Find where the given text appears and provide that cell's center as [X, Y] coordinate. 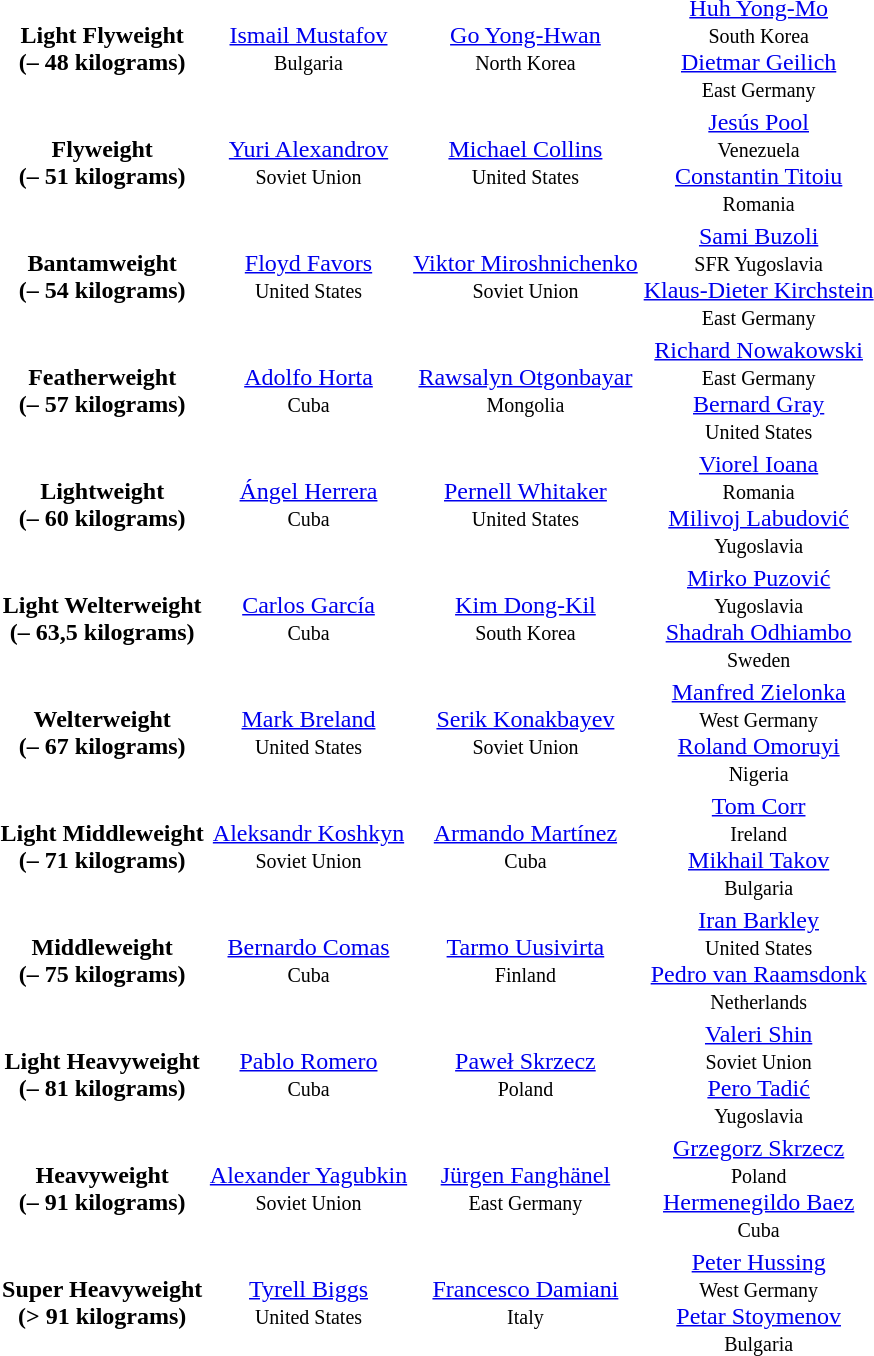
Pablo RomeroCuba [308, 1074]
Carlos GarcíaCuba [308, 618]
Viktor MiroshnichenkoSoviet Union [526, 276]
Jürgen FanghänelEast Germany [526, 1188]
Michael CollinsUnited States [526, 162]
Paweł SkrzeczPoland [526, 1074]
Rawsalyn OtgonbayarMongolia [526, 390]
Aleksandr KoshkynSoviet Union [308, 846]
Kim Dong-KilSouth Korea [526, 618]
Floyd FavorsUnited States [308, 276]
Bernardo ComasCuba [308, 960]
Adolfo HortaCuba [308, 390]
Serik KonakbayevSoviet Union [526, 732]
Armando MartínezCuba [526, 846]
Ángel HerreraCuba [308, 504]
Alexander YagubkinSoviet Union [308, 1188]
Pernell WhitakerUnited States [526, 504]
Tarmo UusivirtaFinland [526, 960]
Yuri AlexandrovSoviet Union [308, 162]
Mark BrelandUnited States [308, 732]
